For the text-containing cell, return its midpoint in (x, y) coordinate format. 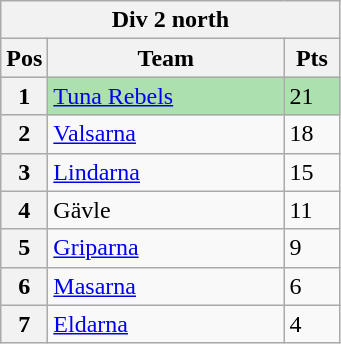
15 (312, 172)
Pts (312, 58)
Griparna (166, 248)
Tuna Rebels (166, 96)
Div 2 north (170, 20)
Eldarna (166, 324)
9 (312, 248)
Lindarna (166, 172)
Valsarna (166, 134)
Gävle (166, 210)
3 (24, 172)
Team (166, 58)
21 (312, 96)
5 (24, 248)
2 (24, 134)
Masarna (166, 286)
7 (24, 324)
Pos (24, 58)
1 (24, 96)
18 (312, 134)
11 (312, 210)
